Provide the (x, y) coordinate of the cell's center where the given text is located.  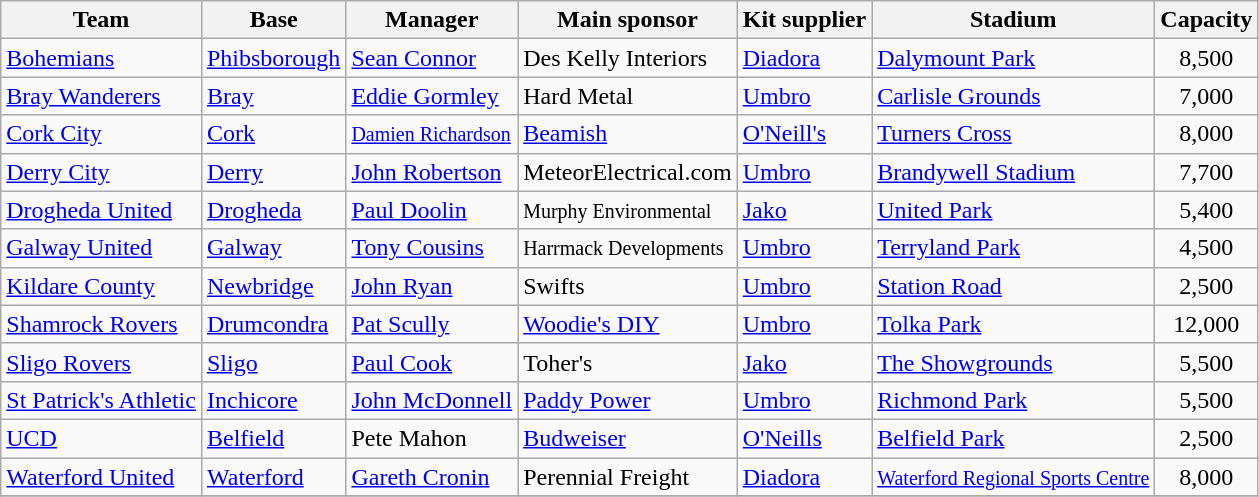
United Park (1014, 210)
Waterford (273, 477)
Murphy Environmental (628, 210)
Terryland Park (1014, 248)
Cork (273, 134)
Sligo (273, 362)
Toher's (628, 362)
Waterford Regional Sports Centre (1014, 477)
Belfield Park (1014, 438)
Paul Doolin (432, 210)
Phibsborough (273, 58)
Newbridge (273, 286)
Kit supplier (804, 20)
5,400 (1206, 210)
Bohemians (102, 58)
Pete Mahon (432, 438)
Base (273, 20)
Brandywell Stadium (1014, 172)
Manager (432, 20)
Bray (273, 96)
Shamrock Rovers (102, 324)
Paul Cook (432, 362)
Bray Wanderers (102, 96)
Team (102, 20)
8,500 (1206, 58)
Sligo Rovers (102, 362)
Budweiser (628, 438)
Hard Metal (628, 96)
Kildare County (102, 286)
O'Neill's (804, 134)
Swifts (628, 286)
Tolka Park (1014, 324)
7,000 (1206, 96)
Derry City (102, 172)
John McDonnell (432, 400)
Capacity (1206, 20)
The Showgrounds (1014, 362)
Galway United (102, 248)
Cork City (102, 134)
Main sponsor (628, 20)
St Patrick's Athletic (102, 400)
Pat Scully (432, 324)
Turners Cross (1014, 134)
7,700 (1206, 172)
Beamish (628, 134)
Woodie's DIY (628, 324)
Drogheda (273, 210)
MeteorElectrical.com (628, 172)
O'Neills (804, 438)
4,500 (1206, 248)
Station Road (1014, 286)
Galway (273, 248)
John Ryan (432, 286)
Dalymount Park (1014, 58)
Drogheda United (102, 210)
Des Kelly Interiors (628, 58)
Tony Cousins (432, 248)
John Robertson (432, 172)
Belfield (273, 438)
Harrmack Developments (628, 248)
Gareth Cronin (432, 477)
Richmond Park (1014, 400)
Drumcondra (273, 324)
UCD (102, 438)
Derry (273, 172)
Carlisle Grounds (1014, 96)
Damien Richardson (432, 134)
Stadium (1014, 20)
Waterford United (102, 477)
Inchicore (273, 400)
Paddy Power (628, 400)
Perennial Freight (628, 477)
12,000 (1206, 324)
Sean Connor (432, 58)
Eddie Gormley (432, 96)
